Detect which cell encompasses the target text, then output its [x, y] center coordinate. 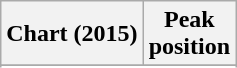
Peakposition [189, 34]
Chart (2015) [72, 34]
